Provide the (x, y) coordinate of the cell's center where the given text is located.  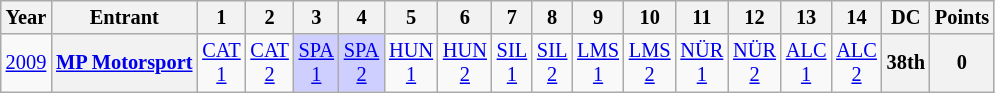
NÜR1 (702, 63)
Entrant (124, 17)
38th (906, 63)
Year (26, 17)
2009 (26, 63)
MP Motorsport (124, 63)
3 (316, 17)
13 (806, 17)
0 (962, 63)
SIL2 (552, 63)
8 (552, 17)
LMS2 (650, 63)
6 (465, 17)
HUN2 (465, 63)
11 (702, 17)
SPA2 (362, 63)
5 (411, 17)
Points (962, 17)
DC (906, 17)
4 (362, 17)
9 (598, 17)
LMS1 (598, 63)
14 (856, 17)
7 (512, 17)
ALC2 (856, 63)
2 (270, 17)
SIL1 (512, 63)
ALC1 (806, 63)
1 (221, 17)
SPA1 (316, 63)
CAT2 (270, 63)
10 (650, 17)
HUN1 (411, 63)
NÜR2 (754, 63)
12 (754, 17)
CAT1 (221, 63)
